Scan for the cell matching the given text and deliver its (x, y) coordinate at center. 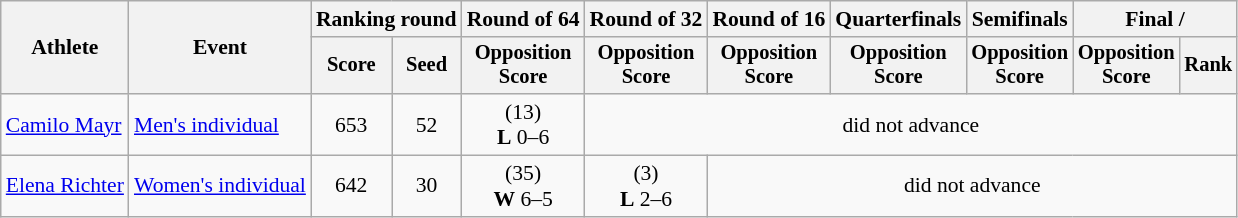
Rank (1209, 66)
642 (352, 186)
Athlete (65, 48)
Elena Richter (65, 186)
(13)L 0–6 (524, 124)
Final / (1155, 19)
Round of 32 (646, 19)
653 (352, 124)
Round of 64 (524, 19)
Men's individual (220, 124)
Semifinals (1020, 19)
Camilo Mayr (65, 124)
30 (427, 186)
Seed (427, 66)
(35)W 6–5 (524, 186)
Ranking round (386, 19)
(3)L 2–6 (646, 186)
52 (427, 124)
Quarterfinals (898, 19)
Score (352, 66)
Women's individual (220, 186)
Event (220, 48)
Round of 16 (768, 19)
